Return [x, y] of the center of cell containing provided text 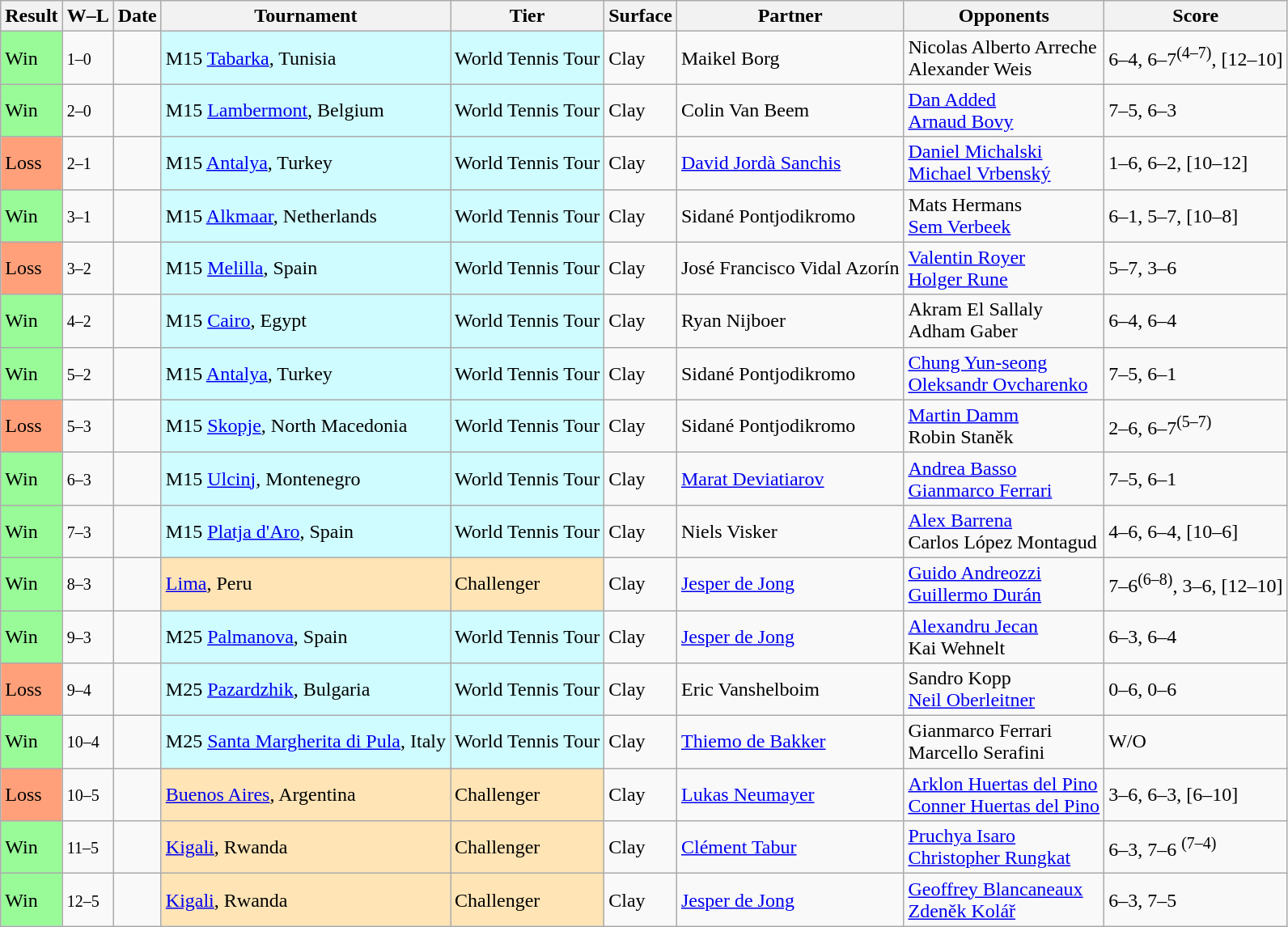
M15 Platja d'Aro, Spain [306, 531]
Martin Damm Robin Staněk [1004, 425]
5–2 [87, 374]
7–6(6–8), 3–6, [12–10] [1196, 584]
Surface [641, 16]
Opponents [1004, 16]
Date [138, 16]
M15 Cairo, Egypt [306, 320]
3–2 [87, 269]
0–6, 0–6 [1196, 689]
Mats Hermans Sem Verbeek [1004, 215]
Nicolas Alberto Arreche Alexander Weis [1004, 58]
7–5, 6–3 [1196, 110]
Score [1196, 16]
Valentin Royer Holger Rune [1004, 269]
Lima, Peru [306, 584]
Partner [790, 16]
6–3, 6–4 [1196, 636]
6–1, 5–7, [10–8] [1196, 215]
Geoffrey Blancaneaux Zdeněk Kolář [1004, 899]
10–5 [87, 794]
Guido Andreozzi Guillermo Durán [1004, 584]
Gianmarco Ferrari Marcello Serafini [1004, 743]
6–4, 6–4 [1196, 320]
4–2 [87, 320]
M15 Alkmaar, Netherlands [306, 215]
Maikel Borg [790, 58]
6–3, 7–6 (7–4) [1196, 848]
12–5 [87, 899]
Sandro Kopp Neil Oberleitner [1004, 689]
Pruchya Isaro Christopher Rungkat [1004, 848]
Arklon Huertas del Pino Conner Huertas del Pino [1004, 794]
Andrea Basso Gianmarco Ferrari [1004, 479]
4–6, 6–4, [10–6] [1196, 531]
José Francisco Vidal Azorín [790, 269]
2–0 [87, 110]
6–3 [87, 479]
M25 Pazardzhik, Bulgaria [306, 689]
10–4 [87, 743]
M15 Ulcinj, Montenegro [306, 479]
Akram El Sallaly Adham Gaber [1004, 320]
6–4, 6–7(4–7), [12–10] [1196, 58]
7–3 [87, 531]
W/O [1196, 743]
Result [32, 16]
9–4 [87, 689]
Buenos Aires, Argentina [306, 794]
Tier [527, 16]
M25 Santa Margherita di Pula, Italy [306, 743]
6–3, 7–5 [1196, 899]
Niels Visker [790, 531]
Ryan Nijboer [790, 320]
8–3 [87, 584]
M15 Skopje, North Macedonia [306, 425]
Marat Deviatiarov [790, 479]
3–1 [87, 215]
Clément Tabur [790, 848]
M15 Tabarka, Tunisia [306, 58]
M15 Lambermont, Belgium [306, 110]
Daniel Michalski Michael Vrbenský [1004, 163]
3–6, 6–3, [6–10] [1196, 794]
2–1 [87, 163]
Alexandru Jecan Kai Wehnelt [1004, 636]
W–L [87, 16]
Alex Barrena Carlos López Montagud [1004, 531]
1–0 [87, 58]
5–7, 3–6 [1196, 269]
M15 Melilla, Spain [306, 269]
11–5 [87, 848]
2–6, 6–7(5–7) [1196, 425]
Eric Vanshelboim [790, 689]
5–3 [87, 425]
Lukas Neumayer [790, 794]
Tournament [306, 16]
1–6, 6–2, [10–12] [1196, 163]
Colin Van Beem [790, 110]
M25 Palmanova, Spain [306, 636]
Dan Added Arnaud Bovy [1004, 110]
9–3 [87, 636]
Chung Yun-seong Oleksandr Ovcharenko [1004, 374]
Thiemo de Bakker [790, 743]
David Jordà Sanchis [790, 163]
